Scan for the cell matching the given text and deliver its (X, Y) coordinate at center. 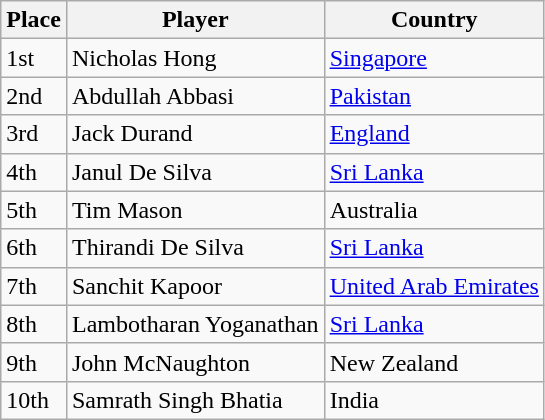
8th (34, 324)
Singapore (434, 58)
Player (195, 20)
United Arab Emirates (434, 286)
Abdullah Abbasi (195, 96)
Samrath Singh Bhatia (195, 400)
New Zealand (434, 362)
Lambotharan Yoganathan (195, 324)
9th (34, 362)
Place (34, 20)
Country (434, 20)
3rd (34, 134)
Pakistan (434, 96)
Tim Mason (195, 210)
6th (34, 248)
Sanchit Kapoor (195, 286)
England (434, 134)
7th (34, 286)
5th (34, 210)
1st (34, 58)
2nd (34, 96)
Nicholas Hong (195, 58)
4th (34, 172)
John McNaughton (195, 362)
Thirandi De Silva (195, 248)
Jack Durand (195, 134)
Australia (434, 210)
India (434, 400)
10th (34, 400)
Janul De Silva (195, 172)
